Output the [X, Y] coordinate of the center of the cell containing the given text.  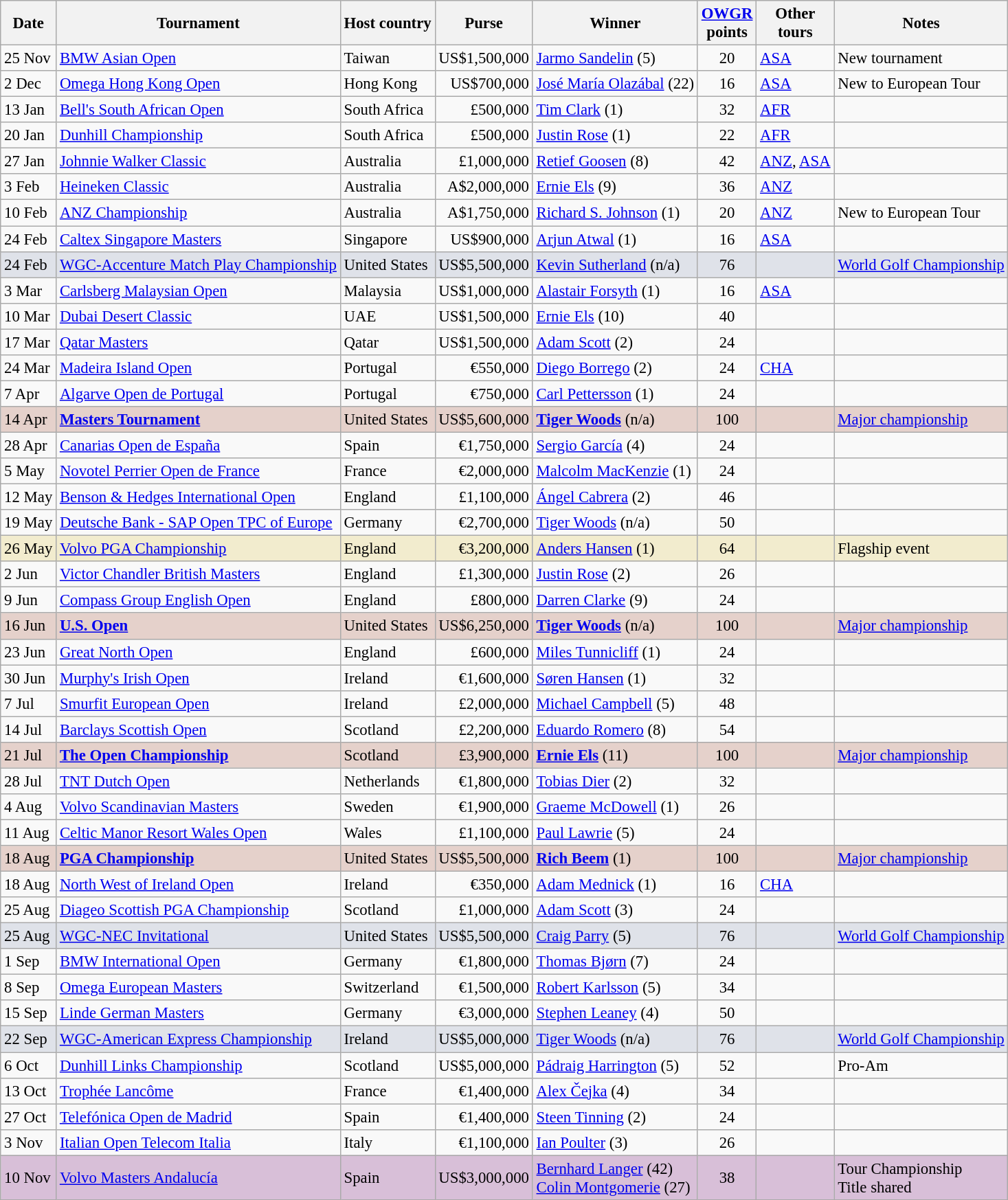
7 Jul [29, 703]
Justin Rose (2) [615, 574]
Volvo PGA Championship [199, 549]
1 Sep [29, 962]
13 Oct [29, 1091]
2 Jun [29, 574]
15 Sep [29, 1013]
Carlsberg Malaysian Open [199, 291]
Graeme McDowell (1) [615, 807]
£800,000 [484, 600]
Richard S. Johnson (1) [615, 213]
Ernie Els (9) [615, 188]
A$2,000,000 [484, 188]
€350,000 [484, 885]
Purse [484, 23]
US$1,000,000 [484, 291]
Masters Tournament [199, 420]
ANZ, ASA [796, 161]
BMW Asian Open [199, 58]
52 [727, 1065]
Bernhard Langer (42) Colin Montgomerie (27) [615, 1177]
€1,750,000 [484, 445]
Darren Clarke (9) [615, 600]
£3,900,000 [484, 756]
27 Jan [29, 161]
Arjun Atwal (1) [615, 239]
Trophée Lancôme [199, 1091]
9 Jun [29, 600]
20 Jan [29, 135]
U.S. Open [199, 626]
£600,000 [484, 652]
Adam Scott (3) [615, 910]
26 May [29, 549]
US$5,600,000 [484, 420]
€1,100,000 [484, 1142]
Novotel Perrier Open de France [199, 471]
UAE [388, 316]
Italy [388, 1142]
3 Feb [29, 188]
Sweden [388, 807]
Volvo Masters Andalucía [199, 1177]
Rich Beem (1) [615, 859]
Dubai Desert Classic [199, 316]
Benson & Hedges International Open [199, 497]
The Open Championship [199, 756]
38 [727, 1177]
Notes [921, 23]
Paul Lawrie (5) [615, 833]
Winner [615, 23]
Steen Tinning (2) [615, 1117]
Telefónica Open de Madrid [199, 1117]
€1,900,000 [484, 807]
Algarve Open de Portugal [199, 394]
Caltex Singapore Masters [199, 239]
Singapore [388, 239]
40 [727, 316]
€3,200,000 [484, 549]
€3,000,000 [484, 1013]
Ernie Els (10) [615, 316]
US$3,000,000 [484, 1177]
46 [727, 497]
Dunhill Links Championship [199, 1065]
Omega European Masters [199, 988]
28 Jul [29, 781]
Diageo Scottish PGA Championship [199, 910]
Date [29, 23]
€550,000 [484, 368]
10 Mar [29, 316]
€2,700,000 [484, 523]
28 Apr [29, 445]
17 Mar [29, 342]
New tournament [921, 58]
Craig Parry (5) [615, 936]
4 Aug [29, 807]
£2,000,000 [484, 703]
10 Feb [29, 213]
Carl Pettersson (1) [615, 394]
José María Olazábal (22) [615, 84]
Linde German Masters [199, 1013]
3 Nov [29, 1142]
ANZ Championship [199, 213]
Kevin Sutherland (n/a) [615, 264]
Tour ChampionshipTitle shared [921, 1177]
PGA Championship [199, 859]
Volvo Scandinavian Masters [199, 807]
WGC-American Express Championship [199, 1039]
Diego Borrego (2) [615, 368]
22 [727, 135]
Switzerland [388, 988]
Søren Hansen (1) [615, 678]
Malaysia [388, 291]
Compass Group English Open [199, 600]
Michael Campbell (5) [615, 703]
€750,000 [484, 394]
22 Sep [29, 1039]
Murphy's Irish Open [199, 678]
Dunhill Championship [199, 135]
Pádraig Harrington (5) [615, 1065]
Miles Tunnicliff (1) [615, 652]
A$1,750,000 [484, 213]
Qatar [388, 342]
Qatar Masters [199, 342]
Adam Scott (2) [615, 342]
25 Nov [29, 58]
WGC-Accenture Match Play Championship [199, 264]
Deutsche Bank - SAP Open TPC of Europe [199, 523]
BMW International Open [199, 962]
Great North Open [199, 652]
Sergio García (4) [615, 445]
Bell's South African Open [199, 110]
3 Mar [29, 291]
Ángel Cabrera (2) [615, 497]
Netherlands [388, 781]
TNT Dutch Open [199, 781]
16 Jun [29, 626]
Malcolm MacKenzie (1) [615, 471]
11 Aug [29, 833]
Hong Kong [388, 84]
27 Oct [29, 1117]
€1,600,000 [484, 678]
2 Dec [29, 84]
64 [727, 549]
US$6,250,000 [484, 626]
7 Apr [29, 394]
8 Sep [29, 988]
OWGRpoints [727, 23]
£2,200,000 [484, 729]
Flagship event [921, 549]
Alastair Forsyth (1) [615, 291]
14 Apr [29, 420]
WGC-NEC Invitational [199, 936]
Retief Goosen (8) [615, 161]
Justin Rose (1) [615, 135]
42 [727, 161]
Taiwan [388, 58]
14 Jul [29, 729]
North West of Ireland Open [199, 885]
Ernie Els (11) [615, 756]
Heineken Classic [199, 188]
Tim Clark (1) [615, 110]
36 [727, 188]
Italian Open Telecom Italia [199, 1142]
US$900,000 [484, 239]
Pro-Am [921, 1065]
Othertours [796, 23]
Anders Hansen (1) [615, 549]
6 Oct [29, 1065]
€1,500,000 [484, 988]
Eduardo Romero (8) [615, 729]
Ian Poulter (3) [615, 1142]
30 Jun [29, 678]
Victor Chandler British Masters [199, 574]
Tobias Dier (2) [615, 781]
Jarmo Sandelin (5) [615, 58]
21 Jul [29, 756]
Host country [388, 23]
Adam Mednick (1) [615, 885]
Thomas Bjørn (7) [615, 962]
54 [727, 729]
19 May [29, 523]
24 Mar [29, 368]
10 Nov [29, 1177]
12 May [29, 497]
€2,000,000 [484, 471]
Wales [388, 833]
Tournament [199, 23]
Alex Čejka (4) [615, 1091]
Smurfit European Open [199, 703]
US$700,000 [484, 84]
Madeira Island Open [199, 368]
Celtic Manor Resort Wales Open [199, 833]
Omega Hong Kong Open [199, 84]
£1,300,000 [484, 574]
Barclays Scottish Open [199, 729]
23 Jun [29, 652]
Canarias Open de España [199, 445]
Stephen Leaney (4) [615, 1013]
48 [727, 703]
13 Jan [29, 110]
5 May [29, 471]
Robert Karlsson (5) [615, 988]
Johnnie Walker Classic [199, 161]
